Pinpoint the cell where the given text exists, returning its (x, y) midpoint coordinate. 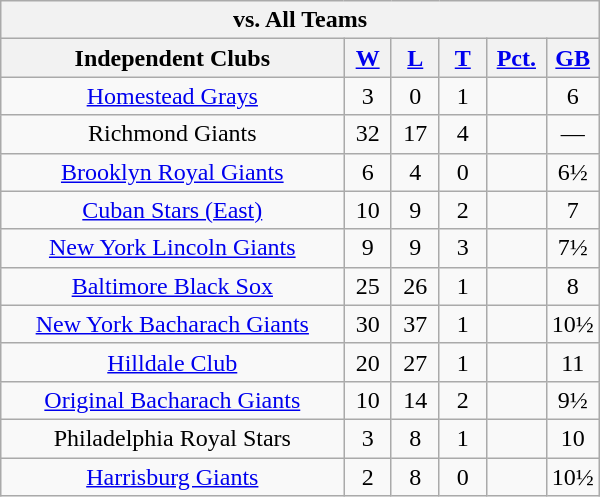
GB (572, 58)
20 (368, 362)
7½ (572, 248)
Richmond Giants (172, 134)
14 (415, 400)
7 (572, 210)
Independent Clubs (172, 58)
9½ (572, 400)
Cuban Stars (East) (172, 210)
Homestead Grays (172, 96)
25 (368, 286)
Pct. (516, 58)
New York Lincoln Giants (172, 248)
T (462, 58)
32 (368, 134)
17 (415, 134)
27 (415, 362)
W (368, 58)
30 (368, 324)
New York Bacharach Giants (172, 324)
26 (415, 286)
Hilldale Club (172, 362)
L (415, 58)
Baltimore Black Sox (172, 286)
Harrisburg Giants (172, 477)
37 (415, 324)
vs. All Teams (300, 20)
11 (572, 362)
Philadelphia Royal Stars (172, 438)
Original Bacharach Giants (172, 400)
Brooklyn Royal Giants (172, 172)
— (572, 134)
6½ (572, 172)
